Scan for the cell matching the given text and deliver its (X, Y) coordinate at center. 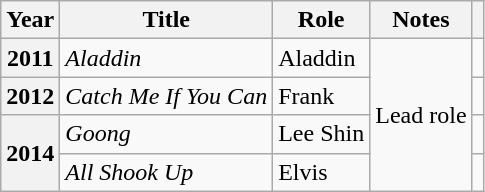
Lee Shin (322, 134)
2012 (30, 96)
Goong (166, 134)
Year (30, 20)
Catch Me If You Can (166, 96)
Elvis (322, 172)
2011 (30, 58)
All Shook Up (166, 172)
Role (322, 20)
Frank (322, 96)
Title (166, 20)
Lead role (421, 115)
Notes (421, 20)
2014 (30, 153)
